Return [X, Y] of the center of cell containing provided text 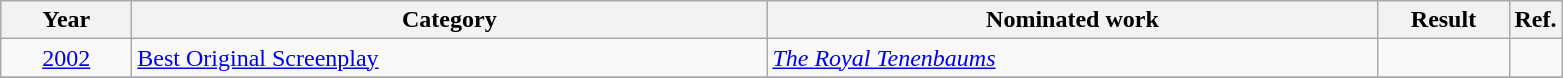
Ref. [1536, 20]
The Royal Tenenbaums [1072, 58]
Result [1444, 20]
Year [66, 20]
Best Original Screenplay [450, 58]
Nominated work [1072, 20]
2002 [66, 58]
Category [450, 20]
